Return (X, Y) of the center of cell containing provided text 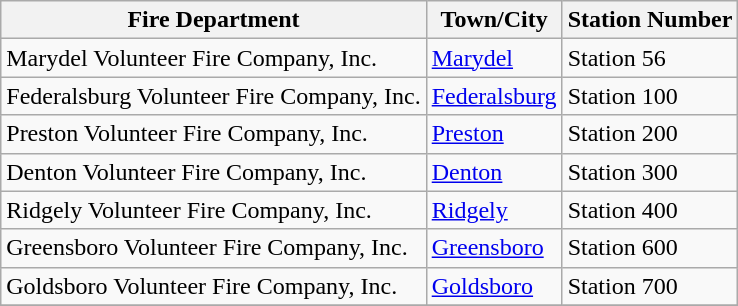
Ridgely Volunteer Fire Company, Inc. (214, 210)
Denton Volunteer Fire Company, Inc. (214, 172)
Federalsburg (494, 96)
Denton (494, 172)
Marydel (494, 58)
Station 100 (650, 96)
Ridgely (494, 210)
Station 600 (650, 248)
Greensboro (494, 248)
Station 200 (650, 134)
Fire Department (214, 20)
Goldsboro Volunteer Fire Company, Inc. (214, 286)
Station 400 (650, 210)
Preston (494, 134)
Preston Volunteer Fire Company, Inc. (214, 134)
Station 300 (650, 172)
Station Number (650, 20)
Federalsburg Volunteer Fire Company, Inc. (214, 96)
Station 56 (650, 58)
Goldsboro (494, 286)
Town/City (494, 20)
Station 700 (650, 286)
Marydel Volunteer Fire Company, Inc. (214, 58)
Greensboro Volunteer Fire Company, Inc. (214, 248)
